Scan for the cell matching the given text and deliver its [X, Y] coordinate at center. 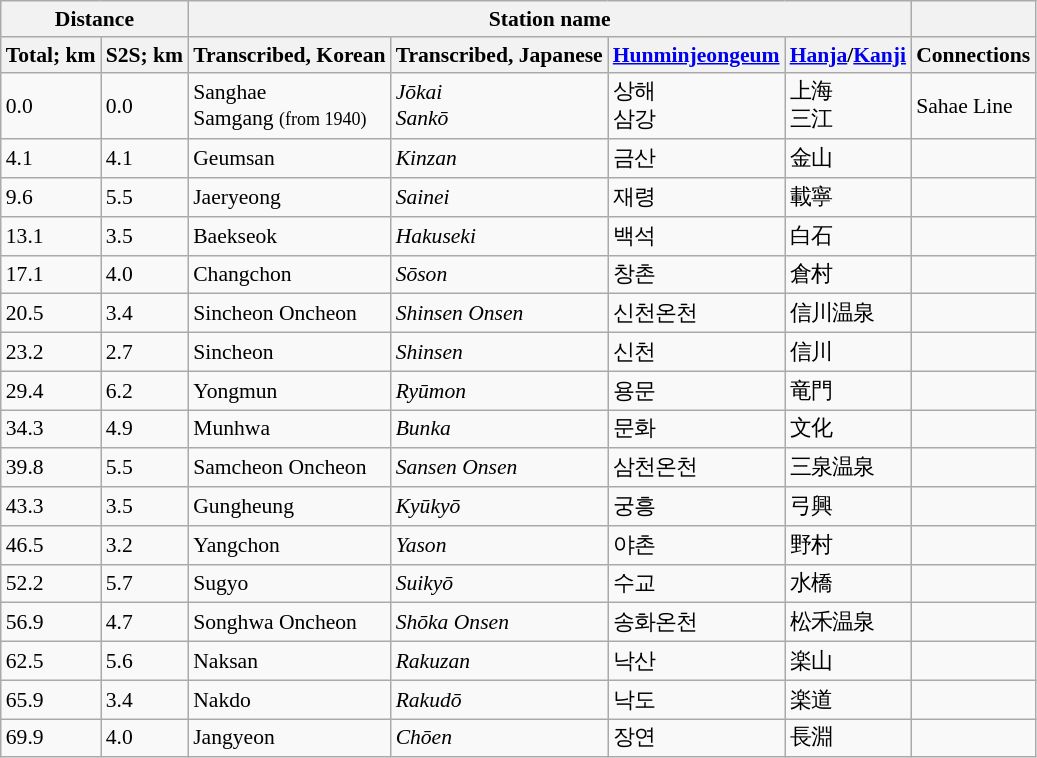
52.2 [51, 584]
62.5 [51, 662]
69.9 [51, 738]
信川 [848, 352]
Nakdo [289, 700]
65.9 [51, 700]
Changchon [289, 274]
낙산 [696, 662]
三泉温泉 [848, 468]
Kinzan [500, 160]
Geumsan [289, 160]
야촌 [696, 546]
상해삼강 [696, 106]
20.5 [51, 314]
Ryūmon [500, 390]
Station name [550, 19]
궁흥 [696, 506]
Distance [94, 19]
Transcribed, Japanese [500, 55]
창촌 [696, 274]
水橋 [848, 584]
신천 [696, 352]
Sansen Onsen [500, 468]
Baekseok [289, 236]
Sainei [500, 198]
Yangchon [289, 546]
野村 [848, 546]
Sincheon [289, 352]
4.7 [145, 622]
재령 [696, 198]
13.1 [51, 236]
Rakuzan [500, 662]
Sahae Line [973, 106]
낙도 [696, 700]
송화온천 [696, 622]
楽山 [848, 662]
백석 [696, 236]
Jaeryeong [289, 198]
Gungheung [289, 506]
56.9 [51, 622]
Shinsen [500, 352]
JōkaiSankō [500, 106]
삼천온천 [696, 468]
上海三江 [848, 106]
Songhwa Oncheon [289, 622]
Shinsen Onsen [500, 314]
Samcheon Oncheon [289, 468]
29.4 [51, 390]
6.2 [145, 390]
2.7 [145, 352]
楽道 [848, 700]
4.9 [145, 430]
43.3 [51, 506]
9.6 [51, 198]
23.2 [51, 352]
金山 [848, 160]
Hanja/Kanji [848, 55]
34.3 [51, 430]
Rakudō [500, 700]
竜門 [848, 390]
Sugyo [289, 584]
Total; km [51, 55]
Hakuseki [500, 236]
Bunka [500, 430]
長淵 [848, 738]
3.2 [145, 546]
신천온천 [696, 314]
載寧 [848, 198]
17.1 [51, 274]
SanghaeSamgang (from 1940) [289, 106]
문화 [696, 430]
倉村 [848, 274]
Yongmun [289, 390]
Munhwa [289, 430]
Naksan [289, 662]
장연 [696, 738]
Hunminjeongeum [696, 55]
5.6 [145, 662]
5.7 [145, 584]
용문 [696, 390]
Sincheon Oncheon [289, 314]
수교 [696, 584]
弓興 [848, 506]
松禾温泉 [848, 622]
S2S; km [145, 55]
46.5 [51, 546]
Kyūkyō [500, 506]
信川温泉 [848, 314]
Suikyō [500, 584]
금산 [696, 160]
Shōka Onsen [500, 622]
Connections [973, 55]
文化 [848, 430]
Jangyeon [289, 738]
白石 [848, 236]
Transcribed, Korean [289, 55]
Sōson [500, 274]
Chōen [500, 738]
39.8 [51, 468]
Yason [500, 546]
